Extract the [X, Y] coordinate from the center of the cell holding the provided text.  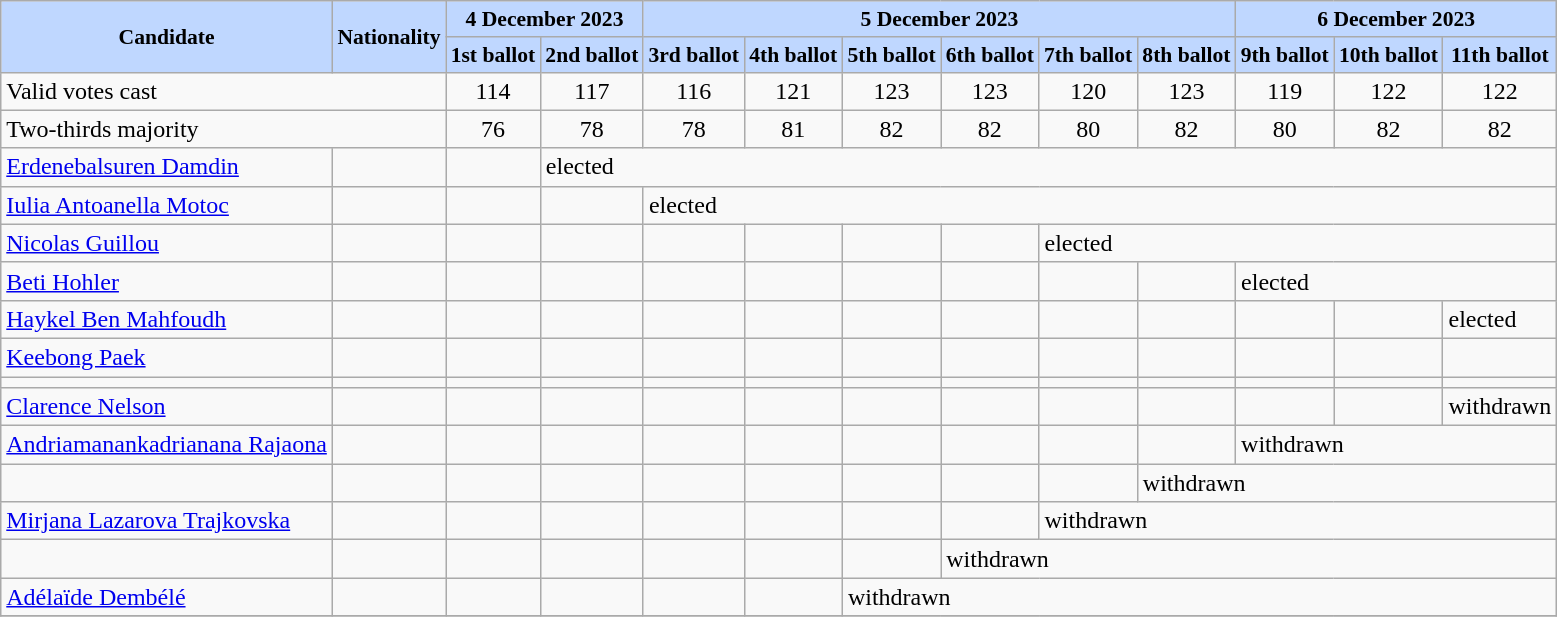
Erdenebalsuren Damdin [167, 167]
5 December 2023 [939, 19]
Andriamanankadrianana Rajaona [167, 445]
114 [494, 91]
6 December 2023 [1396, 19]
Two-thirds majority [224, 129]
9th ballot [1285, 54]
5th ballot [891, 54]
Candidate [167, 36]
Nicolas Guillou [167, 243]
Mirjana Lazarova Trajkovska [167, 521]
8th ballot [1186, 54]
4 December 2023 [545, 19]
121 [793, 91]
11th ballot [1500, 54]
Keebong Paek [167, 357]
2nd ballot [592, 54]
4th ballot [793, 54]
1st ballot [494, 54]
120 [1088, 91]
6th ballot [990, 54]
Clarence Nelson [167, 407]
3rd ballot [694, 54]
Valid votes cast [224, 91]
119 [1285, 91]
117 [592, 91]
Adélaïde Dembélé [167, 597]
76 [494, 129]
10th ballot [1388, 54]
116 [694, 91]
Iulia Antoanella Motoc [167, 205]
Beti Hohler [167, 281]
Haykel Ben Mahfoudh [167, 319]
Nationality [388, 36]
7th ballot [1088, 54]
81 [793, 129]
